Extract the (x, y) coordinate from the center of the cell holding the provided text.  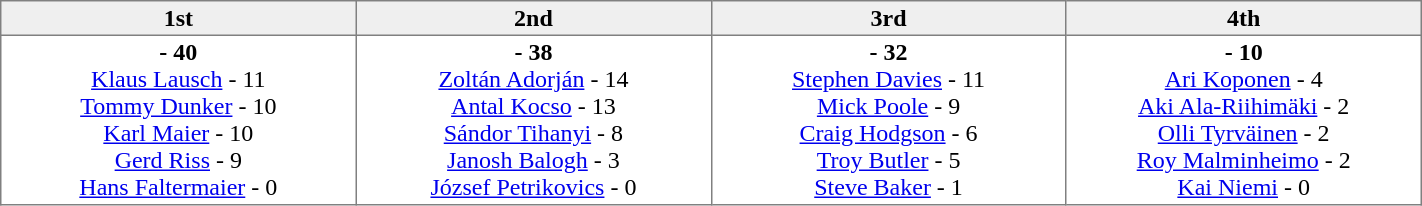
- 32Stephen Davies - 11Mick Poole - 9Craig Hodgson - 6Troy Butler - 5Steve Baker - 1 (888, 120)
- 10Ari Koponen - 4Aki Ala-Riihimäki - 2Olli Tyrväinen - 2Roy Malminheimo - 2Kai Niemi - 0 (1244, 120)
4th (1244, 18)
1st (178, 18)
3rd (888, 18)
2nd (534, 18)
- 40Klaus Lausch - 11Tommy Dunker - 10Karl Maier - 10Gerd Riss - 9Hans Faltermaier - 0 (178, 120)
- 38Zoltán Adorján - 14Antal Kocso - 13Sándor Tihanyi - 8Janosh Balogh - 3József Petrikovics - 0 (534, 120)
